From the cell containing the given text, extract its center point as [x, y] coordinate. 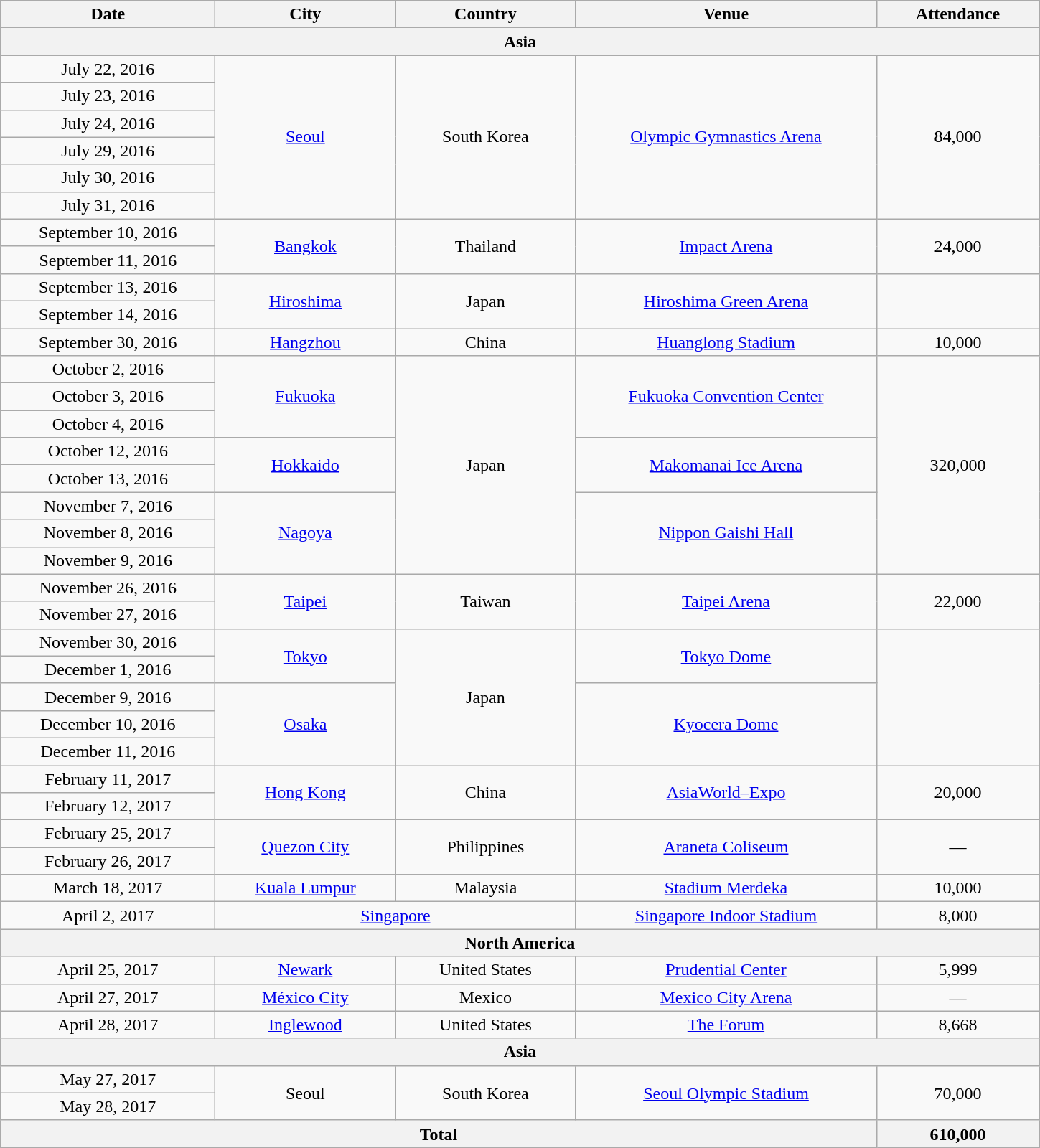
April 28, 2017 [108, 1025]
July 22, 2016 [108, 69]
October 3, 2016 [108, 397]
AsiaWorld–Expo [726, 792]
Hiroshima Green Arena [726, 301]
North America [520, 943]
September 10, 2016 [108, 232]
July 30, 2016 [108, 178]
July 31, 2016 [108, 205]
April 25, 2017 [108, 970]
Mexico [485, 997]
Osaka [306, 724]
Hiroshima [306, 301]
Hangzhou [306, 342]
July 29, 2016 [108, 151]
20,000 [957, 792]
November 8, 2016 [108, 533]
April 27, 2017 [108, 997]
May 28, 2017 [108, 1106]
Philippines [485, 847]
City [306, 14]
Inglewood [306, 1025]
Impact Arena [726, 246]
July 24, 2016 [108, 123]
Olympic Gymnastics Arena [726, 137]
December 1, 2016 [108, 669]
Tokyo [306, 656]
610,000 [957, 1134]
November 30, 2016 [108, 642]
Nagoya [306, 533]
Malaysia [485, 888]
Tokyo Dome [726, 656]
Taipei Arena [726, 601]
8,668 [957, 1025]
Stadium Merdeka [726, 888]
84,000 [957, 137]
November 7, 2016 [108, 506]
22,000 [957, 601]
December 10, 2016 [108, 724]
October 13, 2016 [108, 479]
Kyocera Dome [726, 724]
Newark [306, 970]
Hong Kong [306, 792]
October 4, 2016 [108, 424]
September 30, 2016 [108, 342]
24,000 [957, 246]
Venue [726, 14]
December 11, 2016 [108, 751]
Nippon Gaishi Hall [726, 533]
September 14, 2016 [108, 314]
February 25, 2017 [108, 834]
Quezon City [306, 847]
Singapore [395, 916]
Country [485, 14]
México City [306, 997]
70,000 [957, 1093]
Taiwan [485, 601]
November 27, 2016 [108, 615]
5,999 [957, 970]
September 13, 2016 [108, 287]
October 12, 2016 [108, 451]
The Forum [726, 1025]
Seoul Olympic Stadium [726, 1093]
February 11, 2017 [108, 778]
February 26, 2017 [108, 861]
Bangkok [306, 246]
Attendance [957, 14]
Kuala Lumpur [306, 888]
December 9, 2016 [108, 697]
May 27, 2017 [108, 1079]
Mexico City Arena [726, 997]
Taipei [306, 601]
November 26, 2016 [108, 588]
April 2, 2017 [108, 916]
Hokkaido [306, 465]
Huanglong Stadium [726, 342]
October 2, 2016 [108, 370]
July 23, 2016 [108, 96]
Prudential Center [726, 970]
Singapore Indoor Stadium [726, 916]
November 9, 2016 [108, 560]
Thailand [485, 246]
March 18, 2017 [108, 888]
Date [108, 14]
September 11, 2016 [108, 260]
February 12, 2017 [108, 806]
Total [439, 1134]
320,000 [957, 465]
Fukuoka [306, 397]
Makomanai Ice Arena [726, 465]
Araneta Coliseum [726, 847]
8,000 [957, 916]
Fukuoka Convention Center [726, 397]
